Search for the cell housing the specified text and yield its (X, Y) center coordinate. 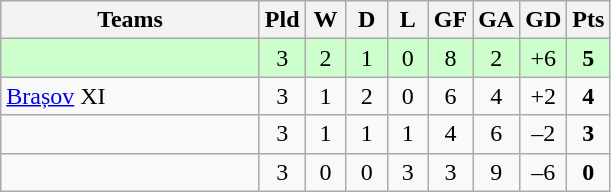
GD (544, 20)
–6 (544, 172)
–2 (544, 134)
8 (450, 58)
D (366, 20)
5 (588, 58)
L (408, 20)
+6 (544, 58)
9 (496, 172)
Pts (588, 20)
Teams (130, 20)
GF (450, 20)
Pld (282, 20)
Brașov XI (130, 96)
GA (496, 20)
+2 (544, 96)
W (326, 20)
